For the text-containing cell, return its midpoint in (x, y) coordinate format. 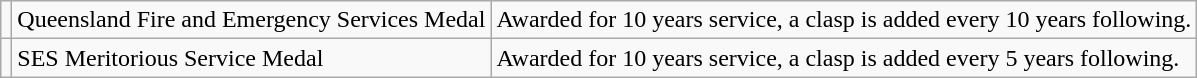
Awarded for 10 years service, a clasp is added every 5 years following. (844, 58)
Queensland Fire and Emergency Services Medal (252, 20)
Awarded for 10 years service, a clasp is added every 10 years following. (844, 20)
SES Meritorious Service Medal (252, 58)
